Scan for the cell matching the given text and deliver its (x, y) coordinate at center. 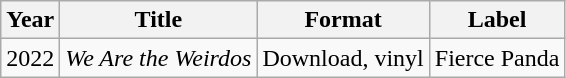
Format (343, 20)
Title (158, 20)
Fierce Panda (497, 58)
We Are the Weirdos (158, 58)
2022 (30, 58)
Label (497, 20)
Download, vinyl (343, 58)
Year (30, 20)
